Capture the cell that displays the provided text and extract its [X, Y] central coordinate. 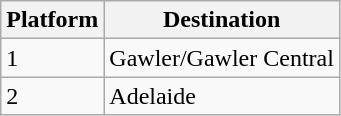
Adelaide [222, 96]
2 [52, 96]
Platform [52, 20]
Destination [222, 20]
Gawler/Gawler Central [222, 58]
1 [52, 58]
